For the text-containing cell, return its midpoint in [X, Y] coordinate format. 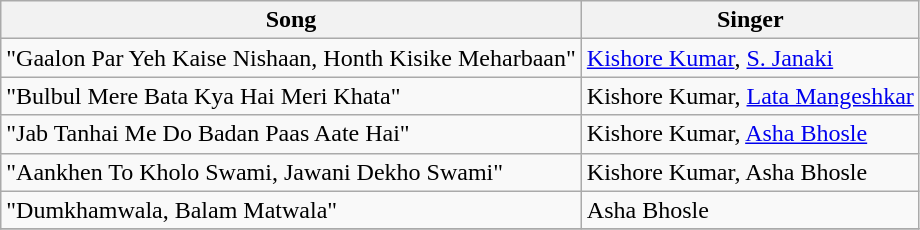
"Dumkhamwala, Balam Matwala" [292, 210]
"Aankhen To Kholo Swami, Jawani Dekho Swami" [292, 172]
Singer [750, 20]
Asha Bhosle [750, 210]
Kishore Kumar, Lata Mangeshkar [750, 96]
"Bulbul Mere Bata Kya Hai Meri Khata" [292, 96]
Song [292, 20]
"Gaalon Par Yeh Kaise Nishaan, Honth Kisike Meharbaan" [292, 58]
"Jab Tanhai Me Do Badan Paas Aate Hai" [292, 134]
Kishore Kumar, S. Janaki [750, 58]
